From the cell containing the given text, extract its center point as (x, y) coordinate. 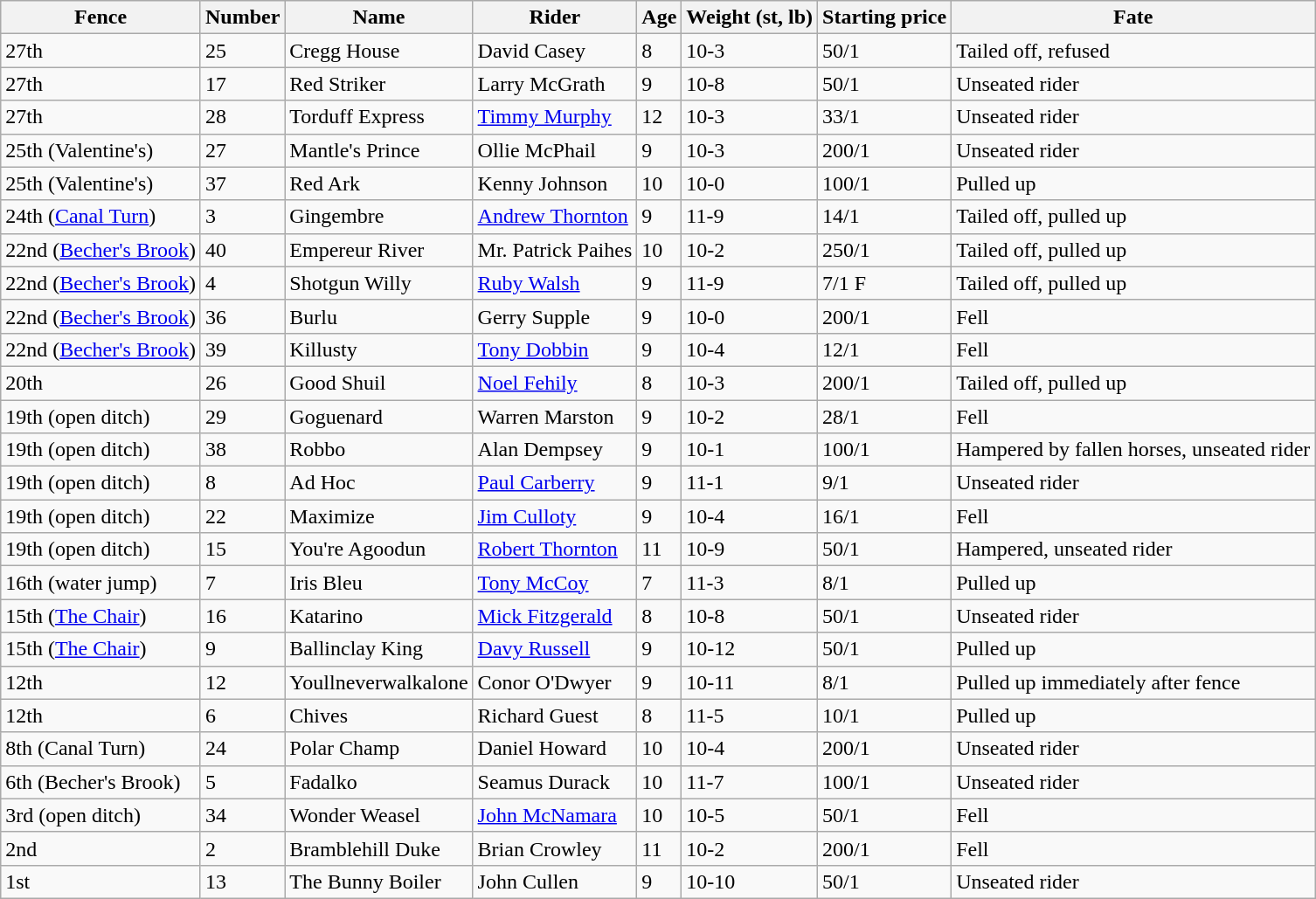
Chives (379, 716)
6 (242, 716)
Ballinclay King (379, 649)
Red Ark (379, 183)
Warren Marston (555, 417)
Fadalko (379, 782)
Hampered by fallen horses, unseated rider (1133, 450)
Maximize (379, 516)
Youllneverwalkalone (379, 682)
Killusty (379, 349)
Paul Carberry (555, 483)
20th (101, 383)
Weight (st, lb) (750, 17)
39 (242, 349)
Brian Crowley (555, 848)
Shotgun Willy (379, 283)
Hampered, unseated rider (1133, 550)
1st (101, 882)
16th (water jump) (101, 583)
2nd (101, 848)
38 (242, 450)
13 (242, 882)
10-1 (750, 450)
2 (242, 848)
10-9 (750, 550)
Andrew Thornton (555, 217)
Mr. Patrick Paihes (555, 250)
Number (242, 17)
Torduff Express (379, 117)
Timmy Murphy (555, 117)
40 (242, 250)
You're Agoodun (379, 550)
26 (242, 383)
10/1 (884, 716)
Tony McCoy (555, 583)
Rider (555, 17)
Wonder Weasel (379, 815)
4 (242, 283)
Gingembre (379, 217)
28/1 (884, 417)
16 (242, 616)
Jim Culloty (555, 516)
Good Shuil (379, 383)
10-5 (750, 815)
24 (242, 749)
Empereur River (379, 250)
Red Striker (379, 84)
John Cullen (555, 882)
Bramblehill Duke (379, 848)
Katarino (379, 616)
Fence (101, 17)
11-1 (750, 483)
John McNamara (555, 815)
Robert Thornton (555, 550)
Alan Dempsey (555, 450)
16/1 (884, 516)
Age (659, 17)
Polar Champ (379, 749)
Larry McGrath (555, 84)
Mantle's Prince (379, 150)
Daniel Howard (555, 749)
10-11 (750, 682)
34 (242, 815)
27 (242, 150)
28 (242, 117)
10-10 (750, 882)
Mick Fitzgerald (555, 616)
24th (Canal Turn) (101, 217)
The Bunny Boiler (379, 882)
Conor O'Dwyer (555, 682)
11-5 (750, 716)
36 (242, 316)
14/1 (884, 217)
15 (242, 550)
25 (242, 51)
Gerry Supple (555, 316)
Fate (1133, 17)
11-3 (750, 583)
37 (242, 183)
10-12 (750, 649)
David Casey (555, 51)
Pulled up immediately after fence (1133, 682)
Tony Dobbin (555, 349)
17 (242, 84)
Richard Guest (555, 716)
22 (242, 516)
Kenny Johnson (555, 183)
Ollie McPhail (555, 150)
Goguenard (379, 417)
7/1 F (884, 283)
3rd (open ditch) (101, 815)
Iris Bleu (379, 583)
Tailed off, refused (1133, 51)
9/1 (884, 483)
8th (Canal Turn) (101, 749)
29 (242, 417)
Name (379, 17)
Noel Fehily (555, 383)
Ad Hoc (379, 483)
11-7 (750, 782)
Cregg House (379, 51)
33/1 (884, 117)
Starting price (884, 17)
Ruby Walsh (555, 283)
5 (242, 782)
Davy Russell (555, 649)
3 (242, 217)
Burlu (379, 316)
6th (Becher's Brook) (101, 782)
Robbo (379, 450)
12/1 (884, 349)
Seamus Durack (555, 782)
250/1 (884, 250)
